Scan for the cell matching the given text and deliver its (X, Y) coordinate at center. 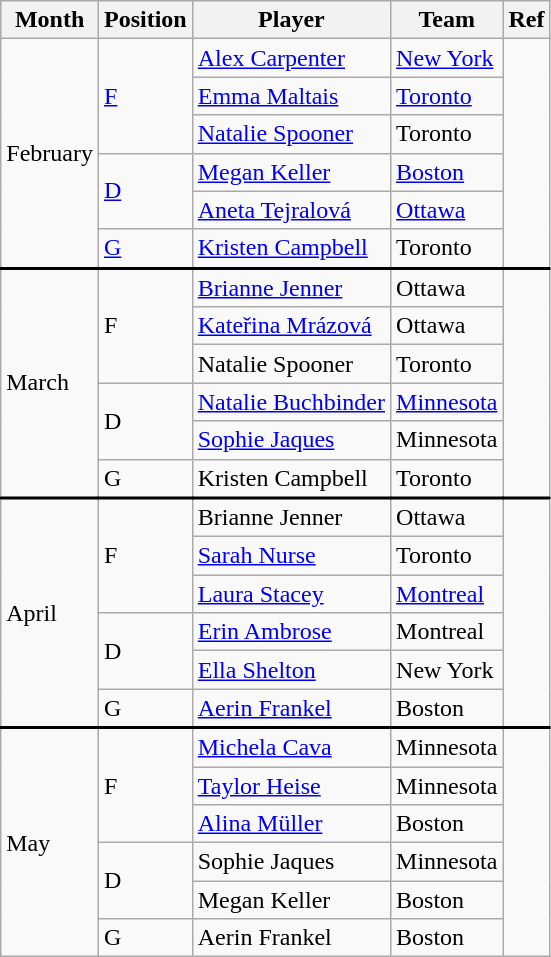
Laura Stacey (291, 594)
Michela Cava (291, 748)
Aneta Tejralová (291, 210)
Team (447, 20)
Alina Müller (291, 824)
Ref (526, 20)
February (50, 154)
March (50, 383)
Position (145, 20)
Month (50, 20)
Sarah Nurse (291, 556)
Natalie Buchbinder (291, 402)
Erin Ambrose (291, 632)
Player (291, 20)
Alex Carpenter (291, 58)
Ella Shelton (291, 670)
Kateřina Mrázová (291, 326)
April (50, 613)
May (50, 842)
Emma Maltais (291, 96)
Taylor Heise (291, 785)
